For the text-containing cell, return its midpoint in (x, y) coordinate format. 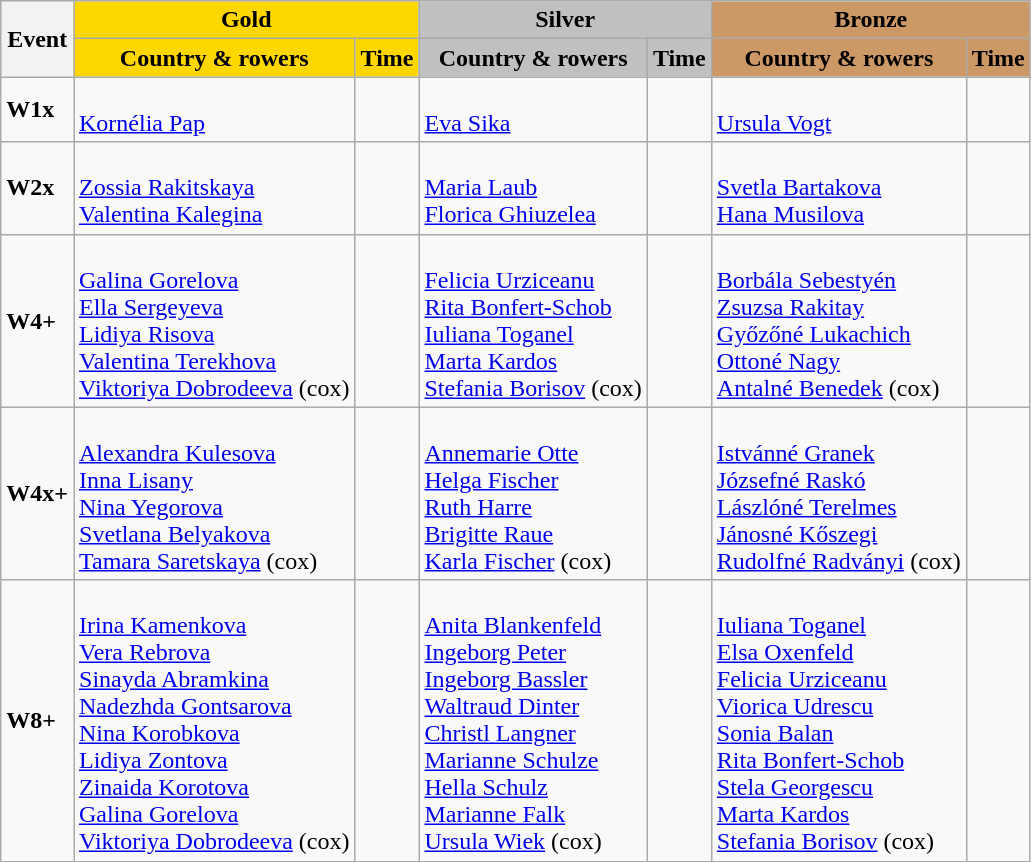
Maria Laub Florica Ghiuzelea (533, 188)
W4+ (38, 320)
W1x (38, 110)
W2x (38, 188)
Zossia Rakitskaya Valentina Kalegina (215, 188)
Borbála Sebestyén Zsuzsa Rakitay Győzőné Lukachich Ottoné Nagy Antalné Benedek (cox) (838, 320)
Iuliana Toganel Elsa Oxenfeld Felicia Urziceanu Viorica Udrescu Sonia Balan Rita Bonfert-Schob Stela Georgescu Marta Kardos Stefania Borisov (cox) (838, 720)
W4x+ (38, 494)
Event (38, 39)
W8+ (38, 720)
Annemarie Otte Helga Fischer Ruth Harre Brigitte Raue Karla Fischer (cox) (533, 494)
Anita Blankenfeld Ingeborg Peter Ingeborg Bassler Waltraud Dinter Christl Langner Marianne Schulze Hella Schulz Marianne Falk Ursula Wiek (cox) (533, 720)
Eva Sika (533, 110)
Istvánné Granek Józsefné Raskó Lászlóné Terelmes Jánosné Kőszegi Rudolfné Radványi (cox) (838, 494)
Svetla Bartakova Hana Musilova (838, 188)
Alexandra Kulesova Inna Lisany Nina Yegorova Svetlana Belyakova Tamara Saretskaya (cox) (215, 494)
Felicia Urziceanu Rita Bonfert-Schob Iuliana Toganel Marta Kardos Stefania Borisov (cox) (533, 320)
Ursula Vogt (838, 110)
Gold (246, 20)
Bronze (870, 20)
Silver (565, 20)
Galina Gorelova Ella Sergeyeva Lidiya Risova Valentina Terekhova Viktoriya Dobrodeeva (cox) (215, 320)
Kornélia Pap (215, 110)
